Identify which cell holds the provided text, then report its [X, Y] central coordinate. 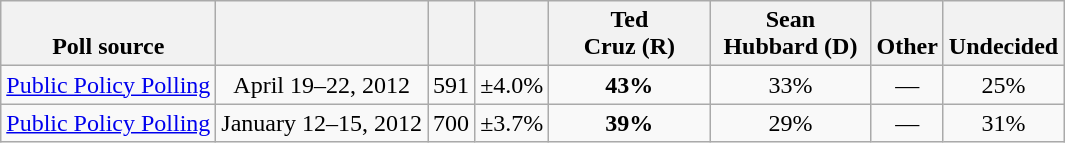
April 19–22, 2012 [322, 85]
January 12–15, 2012 [322, 123]
39% [630, 123]
31% [1003, 123]
Other [907, 34]
29% [790, 123]
SeanHubbard (D) [790, 34]
33% [790, 85]
591 [452, 85]
Poll source [108, 34]
±3.7% [512, 123]
Undecided [1003, 34]
700 [452, 123]
25% [1003, 85]
TedCruz (R) [630, 34]
43% [630, 85]
±4.0% [512, 85]
